Detect which cell encompasses the target text, then output its [X, Y] center coordinate. 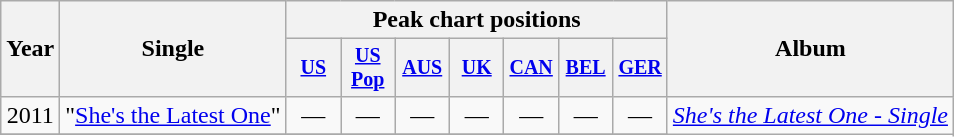
UK [476, 68]
BEL [585, 68]
Single [173, 49]
Peak chart positions [476, 20]
US [313, 68]
Year [30, 49]
Album [810, 49]
CAN [531, 68]
GER [640, 68]
USPop [368, 68]
2011 [30, 115]
"She's the Latest One" [173, 115]
AUS [422, 68]
She's the Latest One - Single [810, 115]
